Return the (X, Y) coordinate for the center point of the cell that contains the specified text.  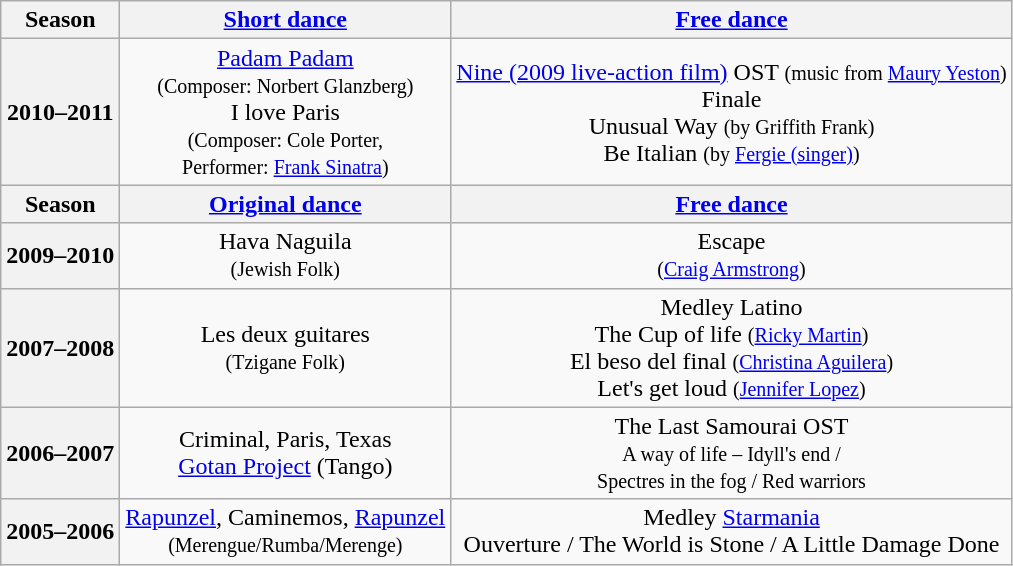
Nine (2009 live-action film) OST (music from Maury Yeston)FinaleUnusual Way (by Griffith Frank)Be Italian (by Fergie (singer)) (732, 112)
Rapunzel, Caminemos, Rapunzel (Merengue/Rumba/Merenge) (286, 532)
2006–2007 (60, 453)
The Last Samourai OSTA way of life – Idyll's end / Spectres in the fog / Red warriors (732, 453)
Original dance (286, 204)
Escape(Craig Armstrong) (732, 256)
Criminal, Paris, Texas Gotan Project (Tango) (286, 453)
Medley LatinoThe Cup of life (Ricky Martin)El beso del final (Christina Aguilera)Let's get loud (Jennifer Lopez) (732, 348)
Hava Naguila(Jewish Folk) (286, 256)
Short dance (286, 20)
2009–2010 (60, 256)
2005–2006 (60, 532)
2010–2011 (60, 112)
Medley Starmania Ouverture / The World is Stone / A Little Damage Done (732, 532)
2007–2008 (60, 348)
Padam Padam (Composer: Norbert Glanzberg)I love Paris(Composer: Cole Porter,Performer: Frank Sinatra) (286, 112)
Les deux guitares(Tzigane Folk) (286, 348)
